Determine the [x, y] coordinate at the center of the cell enclosing the given text.  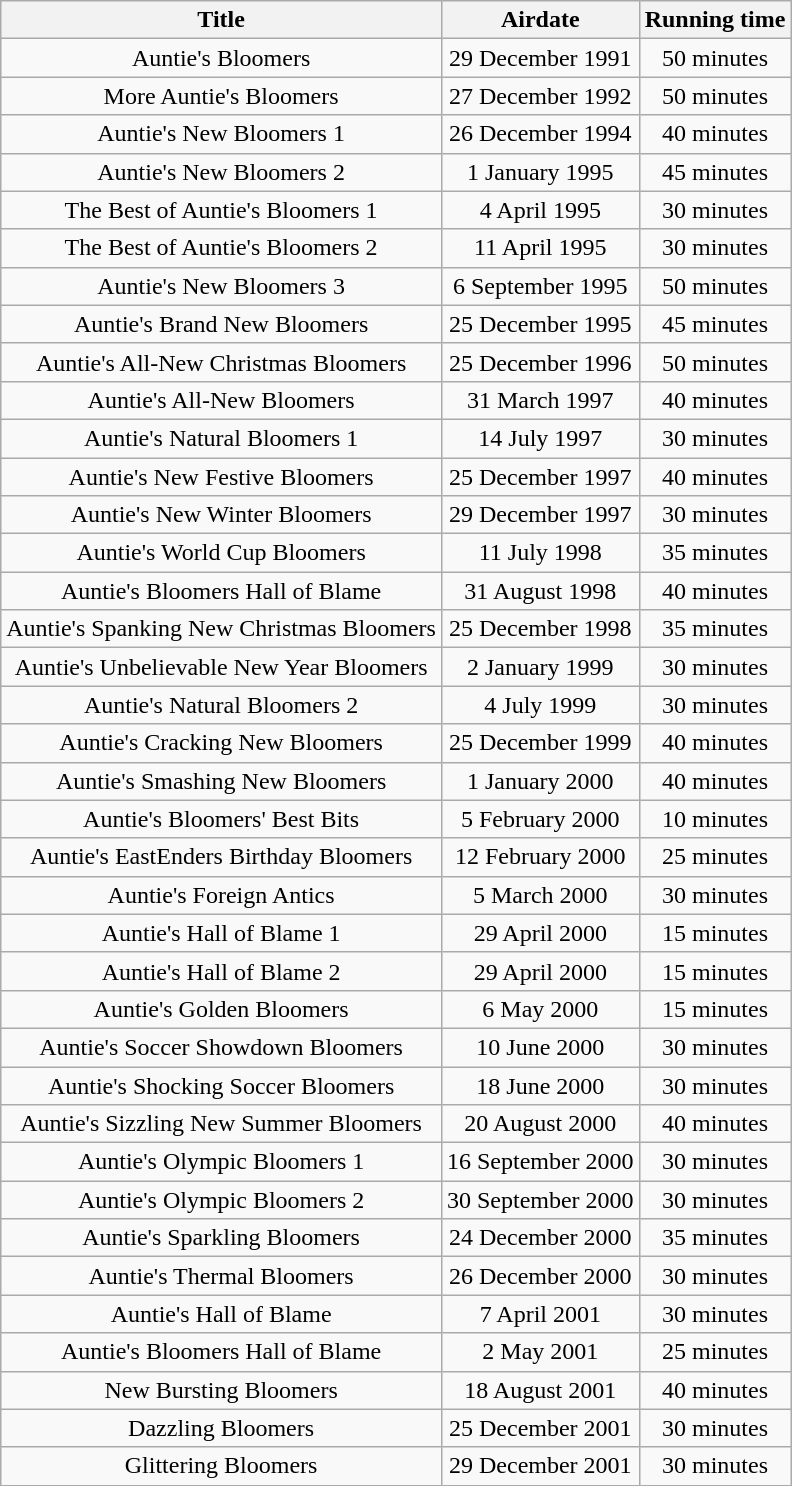
Glittering Bloomers [222, 1466]
Auntie's World Cup Bloomers [222, 553]
25 December 1995 [540, 324]
Title [222, 20]
Auntie's Foreign Antics [222, 895]
5 March 2000 [540, 895]
4 April 1995 [540, 210]
Auntie's EastEnders Birthday Bloomers [222, 857]
27 December 1992 [540, 96]
Auntie's New Winter Bloomers [222, 515]
The Best of Auntie's Bloomers 2 [222, 248]
18 August 2001 [540, 1390]
Auntie's New Festive Bloomers [222, 477]
Running time [715, 20]
25 December 1996 [540, 362]
14 July 1997 [540, 438]
2 May 2001 [540, 1352]
Auntie's All-New Bloomers [222, 400]
Auntie's Bloomers [222, 58]
26 December 1994 [540, 134]
16 September 2000 [540, 1162]
Auntie's Hall of Blame [222, 1314]
Auntie's Thermal Bloomers [222, 1276]
26 December 2000 [540, 1276]
10 June 2000 [540, 1047]
Auntie's Hall of Blame 2 [222, 971]
Auntie's Bloomers' Best Bits [222, 819]
7 April 2001 [540, 1314]
Auntie's Sparkling Bloomers [222, 1238]
Auntie's All-New Christmas Bloomers [222, 362]
6 September 1995 [540, 286]
12 February 2000 [540, 857]
29 December 1991 [540, 58]
20 August 2000 [540, 1124]
The Best of Auntie's Bloomers 1 [222, 210]
Auntie's Golden Bloomers [222, 1009]
2 January 1999 [540, 667]
Auntie's Shocking Soccer Bloomers [222, 1085]
29 December 2001 [540, 1466]
Auntie's Smashing New Bloomers [222, 781]
Auntie's Olympic Bloomers 2 [222, 1200]
Auntie's Spanking New Christmas Bloomers [222, 629]
11 July 1998 [540, 553]
Auntie's Sizzling New Summer Bloomers [222, 1124]
Auntie's Natural Bloomers 2 [222, 705]
25 December 2001 [540, 1428]
25 December 1998 [540, 629]
Auntie's Brand New Bloomers [222, 324]
1 January 2000 [540, 781]
Auntie's New Bloomers 2 [222, 172]
Auntie's Hall of Blame 1 [222, 933]
18 June 2000 [540, 1085]
29 December 1997 [540, 515]
Auntie's Natural Bloomers 1 [222, 438]
4 July 1999 [540, 705]
5 February 2000 [540, 819]
Dazzling Bloomers [222, 1428]
Auntie's New Bloomers 3 [222, 286]
More Auntie's Bloomers [222, 96]
Auntie's Soccer Showdown Bloomers [222, 1047]
30 September 2000 [540, 1200]
10 minutes [715, 819]
Auntie's New Bloomers 1 [222, 134]
New Bursting Bloomers [222, 1390]
11 April 1995 [540, 248]
Auntie's Unbelievable New Year Bloomers [222, 667]
25 December 1997 [540, 477]
25 December 1999 [540, 743]
6 May 2000 [540, 1009]
Auntie's Cracking New Bloomers [222, 743]
31 March 1997 [540, 400]
31 August 1998 [540, 591]
1 January 1995 [540, 172]
Auntie's Olympic Bloomers 1 [222, 1162]
24 December 2000 [540, 1238]
Airdate [540, 20]
